Capture the cell that displays the provided text and extract its (X, Y) central coordinate. 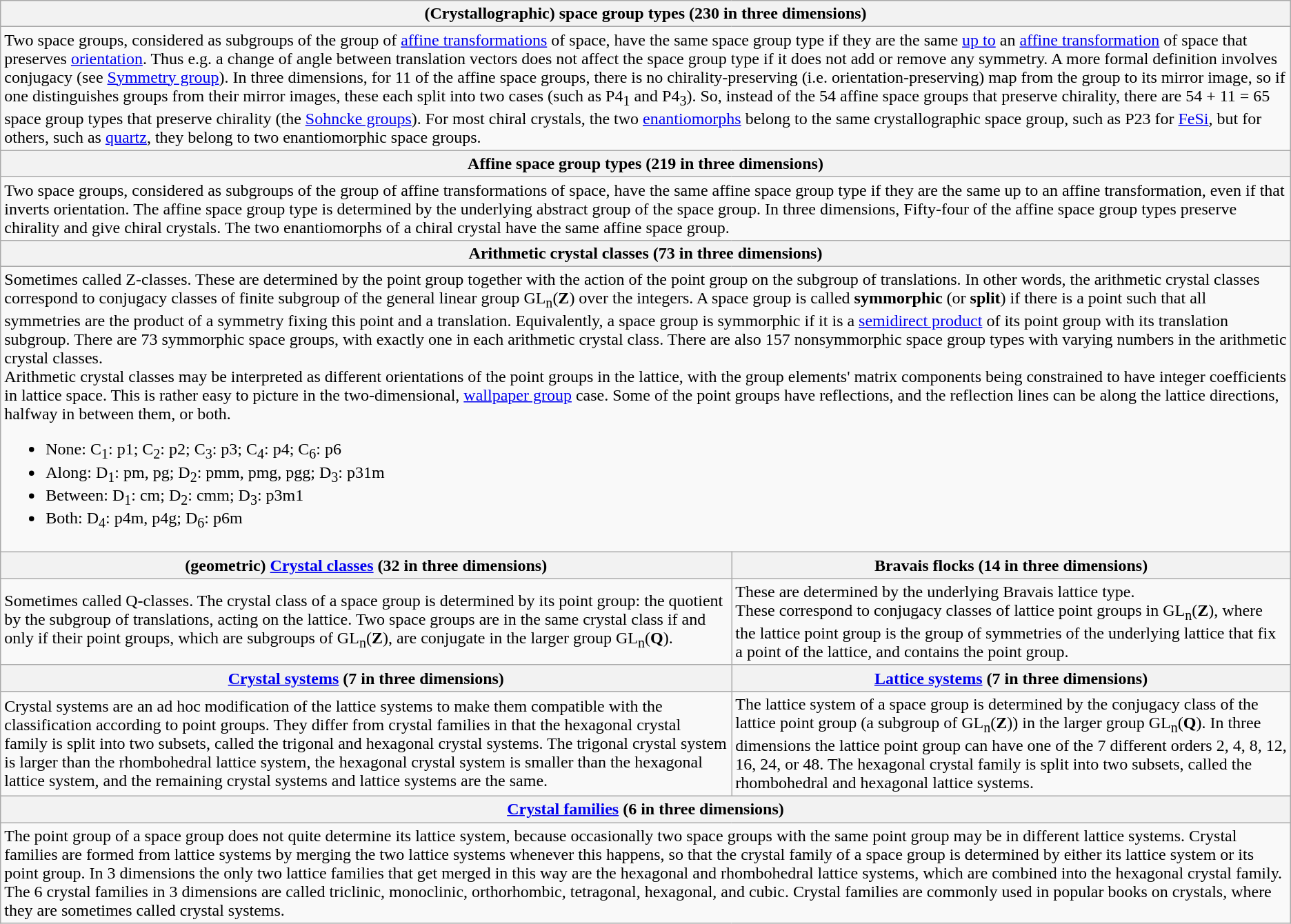
Crystal families (6 in three dimensions) (645, 810)
(geometric) Crystal classes (32 in three dimensions) (366, 565)
Lattice systems (7 in three dimensions) (1011, 678)
Crystal systems (7 in three dimensions) (366, 678)
Arithmetic crystal classes (73 in three dimensions) (645, 253)
Bravais flocks (14 in three dimensions) (1011, 565)
Affine space group types (219 in three dimensions) (645, 163)
(Crystallographic) space group types (230 in three dimensions) (645, 14)
